Find where the given text appears and provide that cell's center as [X, Y] coordinate. 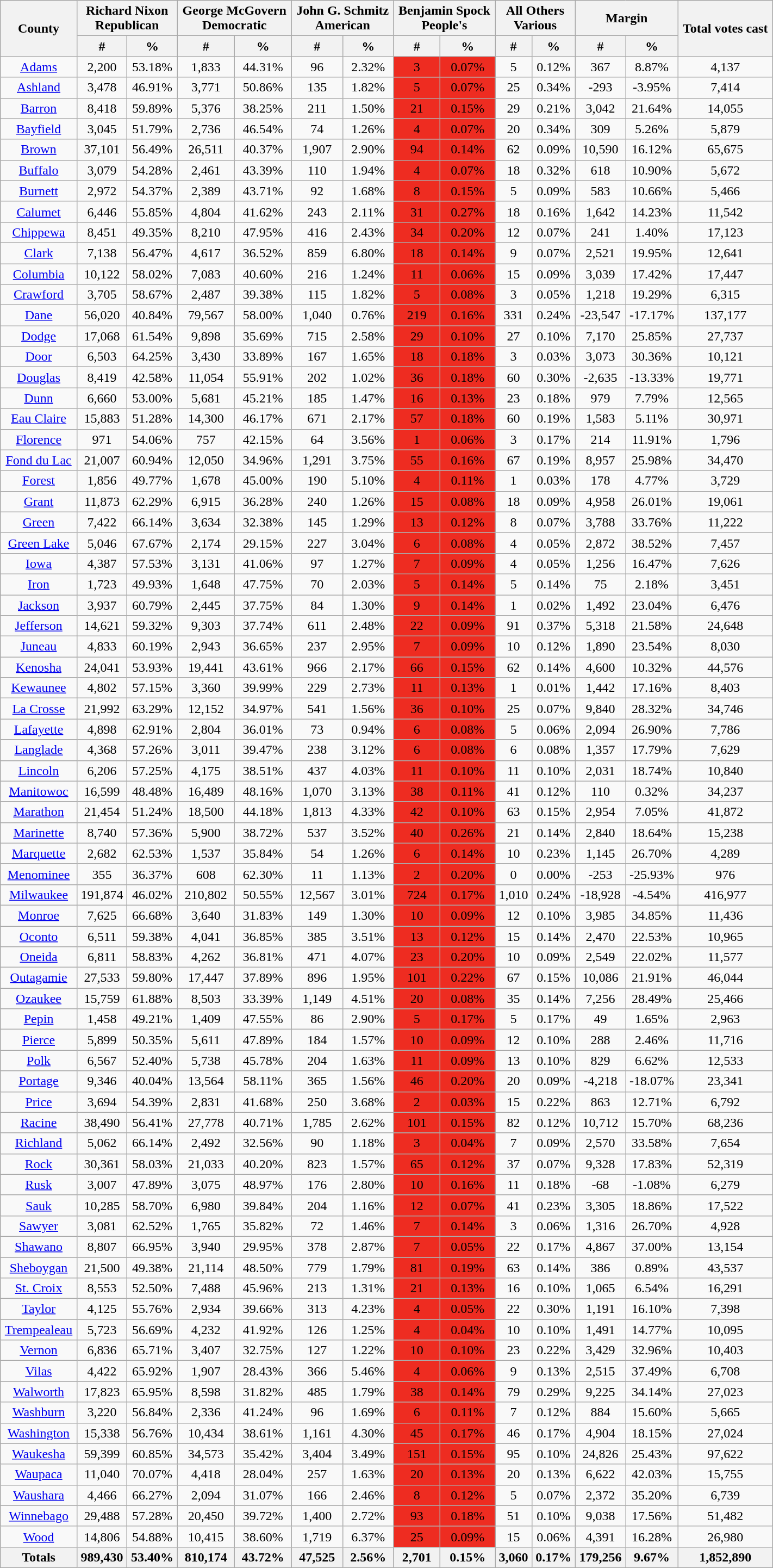
3,220 [102, 1412]
4,232 [205, 1330]
4,422 [102, 1371]
41.24% [263, 1412]
Winnebago [39, 1516]
74 [317, 129]
64 [317, 439]
7,398 [725, 1309]
53.40% [152, 1557]
241 [600, 232]
0.37% [553, 626]
2,521 [600, 253]
1,409 [205, 1019]
33.39% [263, 999]
6,511 [102, 936]
Brown [39, 150]
29,488 [102, 1516]
-18.07% [652, 1081]
58.70% [152, 1205]
41.68% [263, 1102]
3,985 [600, 915]
2.87% [368, 1247]
7,629 [725, 750]
16.28% [652, 1536]
22.02% [652, 957]
2.62% [368, 1123]
14.77% [652, 1330]
971 [102, 439]
59.38% [152, 936]
35.69% [263, 336]
41.62% [263, 212]
27,737 [725, 336]
17.56% [652, 1516]
47.75% [263, 584]
75 [600, 584]
43,537 [725, 1268]
58.83% [152, 957]
2.48% [368, 626]
39.66% [263, 1309]
-1.08% [652, 1185]
26,980 [725, 1536]
191,874 [102, 895]
Richard NixonRepublican [127, 18]
95 [514, 1454]
6.37% [368, 1536]
38.25% [263, 108]
966 [317, 667]
40.20% [263, 1164]
Calumet [39, 212]
3.75% [368, 460]
3,007 [102, 1185]
39.47% [263, 750]
1,458 [102, 1019]
4,867 [600, 1247]
15,338 [102, 1433]
54.06% [152, 439]
4,833 [102, 647]
989,430 [102, 1557]
0.21% [553, 108]
40.84% [152, 315]
37.89% [263, 978]
65.71% [152, 1350]
3.12% [368, 750]
6,980 [205, 1205]
10,121 [725, 357]
86 [317, 1019]
Shawano [39, 1247]
11,873 [102, 501]
91 [514, 626]
38.60% [263, 1536]
56.76% [152, 1433]
6,915 [205, 501]
1,890 [600, 647]
38.72% [263, 833]
Taylor [39, 1309]
6,660 [102, 398]
7,625 [102, 915]
2,372 [600, 1495]
1,856 [102, 481]
11,577 [725, 957]
21,114 [205, 1268]
51.79% [152, 129]
Ozaukee [39, 999]
28.49% [652, 999]
44.18% [263, 812]
2,701 [416, 1557]
49 [600, 1019]
16.10% [652, 1309]
26.90% [652, 729]
8,598 [205, 1392]
62.30% [263, 874]
32.96% [652, 1350]
0.00% [553, 874]
Dane [39, 315]
33.89% [263, 357]
0.27% [467, 212]
42.15% [263, 439]
27 [514, 336]
-68 [600, 1185]
39.99% [263, 688]
79,567 [205, 315]
3,694 [102, 1102]
7,170 [600, 336]
17,522 [725, 1205]
11,222 [725, 522]
1,218 [600, 295]
3,729 [725, 481]
54.39% [152, 1102]
1,316 [600, 1226]
1.95% [368, 978]
31.82% [263, 1392]
15,238 [725, 833]
6,811 [102, 957]
94 [416, 150]
32.56% [263, 1143]
11.91% [652, 439]
45.78% [263, 1061]
1.47% [368, 398]
30,971 [725, 419]
49.77% [152, 481]
59,399 [102, 1454]
2,336 [205, 1412]
35.84% [263, 853]
27,778 [205, 1123]
1,357 [600, 750]
16,489 [205, 791]
216 [317, 274]
3,039 [600, 274]
4,928 [725, 1226]
12,565 [725, 398]
53.00% [152, 398]
2.56% [368, 1557]
151 [416, 1454]
Kenosha [39, 667]
60.94% [152, 460]
3,404 [317, 1454]
Vernon [39, 1350]
11,054 [205, 377]
59.89% [152, 108]
Adams [39, 67]
Columbia [39, 274]
Price [39, 1102]
9,346 [102, 1081]
56.49% [152, 150]
5,665 [725, 1412]
56.84% [152, 1412]
126 [317, 1330]
0.02% [553, 605]
10,415 [205, 1536]
6,836 [102, 1350]
18.64% [652, 833]
70 [317, 584]
31.07% [263, 1495]
185 [317, 398]
167 [317, 357]
Outagamie [39, 978]
10.66% [652, 191]
36.81% [263, 957]
Portage [39, 1081]
7,138 [102, 253]
50.35% [152, 1040]
1,065 [600, 1288]
25.98% [652, 460]
66.95% [152, 1247]
60.19% [152, 647]
149 [317, 915]
4,175 [205, 771]
4,262 [205, 957]
367 [600, 67]
81 [416, 1268]
Burnett [39, 191]
Bayfield [39, 129]
213 [317, 1288]
37.00% [652, 1247]
17,123 [725, 232]
50.86% [263, 88]
288 [600, 1040]
Dodge [39, 336]
2,831 [205, 1102]
2,804 [205, 729]
18.86% [652, 1205]
34,237 [725, 791]
-25.93% [652, 874]
59.32% [152, 626]
56,020 [102, 315]
17,068 [102, 336]
2,492 [205, 1143]
1.94% [368, 170]
Marquette [39, 853]
9,898 [205, 336]
5,900 [205, 833]
3,073 [600, 357]
1,583 [600, 419]
Wood [39, 1536]
2.58% [368, 336]
73 [317, 729]
Jefferson [39, 626]
19,061 [725, 501]
3.01% [368, 895]
10.32% [652, 667]
10,965 [725, 936]
39.84% [263, 1205]
10,086 [600, 978]
485 [317, 1392]
863 [600, 1102]
10,840 [725, 771]
7.79% [652, 398]
Juneau [39, 647]
1,070 [317, 791]
49.93% [152, 584]
33.76% [652, 522]
6,739 [725, 1495]
2,954 [600, 812]
30.36% [652, 357]
42.03% [652, 1474]
2,549 [600, 957]
12,533 [725, 1061]
3,060 [514, 1557]
Milwaukee [39, 895]
6.80% [368, 253]
2.80% [368, 1185]
26.01% [652, 501]
42 [416, 812]
5,376 [205, 108]
33.58% [652, 1143]
3,075 [205, 1185]
10,712 [600, 1123]
214 [600, 439]
5,062 [102, 1143]
36.52% [263, 253]
-3.95% [652, 88]
57 [416, 419]
3,429 [600, 1350]
49.21% [152, 1019]
12,641 [725, 253]
52.50% [152, 1288]
-17.17% [652, 315]
1,719 [317, 1536]
4,391 [600, 1536]
979 [600, 398]
3.13% [368, 791]
437 [317, 771]
7,488 [205, 1288]
1.27% [368, 563]
0.01% [553, 688]
92 [317, 191]
15,759 [102, 999]
34,470 [725, 460]
21,992 [102, 709]
27,024 [725, 1433]
10,590 [600, 150]
45.00% [263, 481]
32.75% [263, 1350]
Marinette [39, 833]
Pierce [39, 1040]
896 [317, 978]
31.83% [263, 915]
2,461 [205, 170]
3,937 [102, 605]
26,511 [205, 150]
4.03% [368, 771]
2.72% [368, 1516]
229 [317, 688]
Margin [626, 18]
Chippewa [39, 232]
-2,635 [600, 377]
2,972 [102, 191]
313 [317, 1309]
3,451 [725, 584]
79 [514, 1392]
41.06% [263, 563]
3.49% [368, 1454]
1.13% [368, 874]
48.16% [263, 791]
8,503 [205, 999]
58.03% [152, 1164]
35.82% [263, 1226]
211 [317, 108]
37.49% [652, 1371]
55.85% [152, 212]
2,682 [102, 853]
62.53% [152, 853]
35.20% [652, 1495]
58.11% [263, 1081]
57.15% [152, 688]
4,958 [600, 501]
55.76% [152, 1309]
9,840 [600, 709]
2.03% [368, 584]
2,840 [600, 833]
57.26% [152, 750]
28.04% [263, 1474]
41.92% [263, 1330]
Lafayette [39, 729]
25.85% [652, 336]
34 [416, 232]
32.38% [263, 522]
1,291 [317, 460]
35.42% [263, 1454]
3.56% [368, 439]
Washburn [39, 1412]
46.54% [263, 129]
2.11% [368, 212]
10,285 [102, 1205]
1.22% [368, 1350]
65,675 [725, 150]
3,079 [102, 170]
135 [317, 88]
4.33% [368, 812]
4.07% [368, 957]
15.60% [652, 1412]
Rock [39, 1164]
2,470 [600, 936]
65 [416, 1164]
54.37% [152, 191]
10,434 [205, 1433]
46.91% [152, 88]
4,137 [725, 67]
Langlade [39, 750]
7,414 [725, 88]
9.67% [652, 1557]
724 [416, 895]
62.91% [152, 729]
537 [317, 833]
618 [600, 170]
7,626 [725, 563]
19,441 [205, 667]
2,570 [600, 1143]
16,291 [725, 1288]
0.26% [467, 833]
365 [317, 1081]
84 [317, 605]
52,319 [725, 1164]
4,466 [102, 1495]
Buffalo [39, 170]
28.43% [263, 1371]
1.24% [368, 274]
66.68% [152, 915]
48.50% [263, 1268]
6,708 [725, 1371]
1,723 [102, 584]
38.51% [263, 771]
3,705 [102, 295]
8,030 [725, 647]
County [39, 28]
John G. SchmitzAmerican [342, 18]
1.29% [368, 522]
22.53% [652, 936]
23.54% [652, 647]
5.10% [368, 481]
1,256 [600, 563]
471 [317, 957]
La Crosse [39, 709]
2,031 [600, 771]
Barron [39, 108]
6.62% [652, 1061]
166 [317, 1495]
Crawford [39, 295]
19,771 [725, 377]
39.38% [263, 295]
25,466 [725, 999]
5,899 [102, 1040]
46,044 [725, 978]
18,500 [205, 812]
23.04% [652, 605]
8,210 [205, 232]
1,796 [725, 439]
810,174 [205, 1557]
34,746 [725, 709]
4,904 [600, 1433]
1.02% [368, 377]
51 [514, 1516]
45 [416, 1433]
1,642 [600, 212]
6,315 [725, 295]
3,771 [205, 88]
Fond du Lac [39, 460]
416 [317, 232]
5,466 [725, 191]
7,083 [205, 274]
93 [416, 1516]
66.27% [152, 1495]
Sawyer [39, 1226]
Benjamin SpockPeople's [445, 18]
243 [317, 212]
46.02% [152, 895]
5,681 [205, 398]
2.43% [368, 232]
40 [416, 833]
Walworth [39, 1392]
386 [600, 1268]
Eau Claire [39, 419]
Sheboygan [39, 1268]
757 [205, 439]
-18,928 [600, 895]
1,648 [205, 584]
4,617 [205, 253]
6,567 [102, 1061]
Marathon [39, 812]
1,442 [600, 688]
9,038 [600, 1516]
-253 [600, 874]
Clark [39, 253]
36.65% [263, 647]
40.60% [263, 274]
7.05% [652, 812]
250 [317, 1102]
3,045 [102, 129]
34.14% [652, 1392]
5.26% [652, 129]
16,599 [102, 791]
Lincoln [39, 771]
43.71% [263, 191]
1,491 [600, 1330]
0.76% [368, 315]
45.21% [263, 398]
Iowa [39, 563]
3,131 [205, 563]
1.50% [368, 108]
Waushara [39, 1495]
24,826 [600, 1454]
24,648 [725, 626]
3,940 [205, 1247]
14,621 [102, 626]
1,149 [317, 999]
11,436 [725, 915]
Sauk [39, 1205]
45.96% [263, 1288]
27,533 [102, 978]
17.79% [652, 750]
608 [205, 874]
1.16% [368, 1205]
58.00% [263, 315]
Totals [39, 1557]
21,454 [102, 812]
1.40% [652, 232]
184 [317, 1040]
176 [317, 1185]
2,872 [600, 543]
70.07% [152, 1474]
21.64% [652, 108]
-4.54% [652, 895]
Oconto [39, 936]
11,542 [725, 212]
Douglas [39, 377]
21,033 [205, 1164]
1,785 [317, 1123]
60.85% [152, 1454]
38.52% [652, 543]
40.37% [263, 150]
57.25% [152, 771]
7,654 [725, 1143]
331 [514, 315]
21.58% [652, 626]
2,174 [205, 543]
7,786 [725, 729]
6,446 [102, 212]
21,500 [102, 1268]
47.95% [263, 232]
82 [514, 1123]
859 [317, 253]
62.52% [152, 1226]
59.80% [152, 978]
Polk [39, 1061]
6,503 [102, 357]
1.68% [368, 191]
10,095 [725, 1330]
2.18% [652, 584]
8,451 [102, 232]
4,041 [205, 936]
97 [317, 563]
36.01% [263, 729]
2,943 [205, 647]
47.55% [263, 1019]
Total votes cast [725, 28]
Iron [39, 584]
51,482 [725, 1516]
43.39% [263, 170]
48.97% [263, 1185]
63.29% [152, 709]
55 [416, 460]
0.29% [553, 1392]
Richland [39, 1143]
355 [102, 874]
5,611 [205, 1040]
1,191 [600, 1309]
1,040 [317, 315]
7,422 [102, 522]
3,305 [600, 1205]
5,879 [725, 129]
-23,547 [600, 315]
9,225 [600, 1392]
2,515 [600, 1371]
Rusk [39, 1185]
0 [514, 874]
38,490 [102, 1123]
210,802 [205, 895]
2,736 [205, 129]
60.79% [152, 605]
29.15% [263, 543]
976 [725, 874]
57.53% [152, 563]
7,256 [600, 999]
Door [39, 357]
5,318 [600, 626]
47,525 [317, 1557]
Florence [39, 439]
Waupaca [39, 1474]
53.18% [152, 67]
62.29% [152, 501]
Dunn [39, 398]
72 [317, 1226]
20,450 [205, 1516]
884 [600, 1412]
12,152 [205, 709]
97,622 [725, 1454]
68,236 [725, 1123]
54.88% [152, 1536]
3,478 [102, 88]
2,487 [205, 295]
2.32% [368, 67]
18.74% [652, 771]
202 [317, 377]
1,537 [205, 853]
14,300 [205, 419]
3,042 [600, 108]
4,289 [725, 853]
56.69% [152, 1330]
4,600 [600, 667]
2.73% [368, 688]
1.18% [368, 1143]
3,640 [205, 915]
715 [317, 336]
30,361 [102, 1164]
St. Croix [39, 1288]
3.51% [368, 936]
8,740 [102, 833]
13,154 [725, 1247]
14,806 [102, 1536]
4.77% [652, 481]
4,387 [102, 563]
15.70% [652, 1123]
12.71% [652, 1102]
8,957 [600, 460]
24,041 [102, 667]
36.28% [263, 501]
42.58% [152, 377]
37.74% [263, 626]
829 [600, 1061]
61.54% [152, 336]
1.31% [368, 1288]
53.93% [152, 667]
16.47% [652, 563]
13,564 [205, 1081]
190 [317, 481]
17.42% [652, 274]
56.47% [152, 253]
10,403 [725, 1350]
823 [317, 1164]
5,738 [205, 1061]
1,400 [317, 1516]
1,833 [205, 67]
21,007 [102, 460]
37 [514, 1164]
8,807 [102, 1247]
541 [317, 709]
Grant [39, 501]
1.69% [368, 1412]
17.16% [652, 688]
3,430 [205, 357]
17,823 [102, 1392]
49.38% [152, 1268]
65.92% [152, 1371]
8,419 [102, 377]
16.12% [652, 150]
583 [600, 191]
58.02% [152, 274]
15,883 [102, 419]
57.36% [152, 833]
Waukesha [39, 1454]
6.54% [652, 1288]
3.68% [368, 1102]
14.23% [652, 212]
1,145 [600, 853]
115 [317, 295]
58.67% [152, 295]
779 [317, 1268]
49.35% [152, 232]
3,081 [102, 1226]
43.61% [263, 667]
8,553 [102, 1288]
19.29% [652, 295]
12,050 [205, 460]
27,023 [725, 1392]
6,792 [725, 1102]
8,403 [725, 688]
3,360 [205, 688]
29.95% [263, 1247]
178 [600, 481]
Forest [39, 481]
1,813 [317, 812]
7,457 [725, 543]
Jackson [39, 605]
51.24% [152, 812]
0.89% [652, 1268]
37.75% [263, 605]
5,723 [102, 1330]
35 [514, 999]
34,573 [205, 1454]
611 [317, 626]
238 [317, 750]
14,055 [725, 108]
5,672 [725, 170]
145 [317, 522]
Kewaunee [39, 688]
4.23% [368, 1309]
385 [317, 936]
Racine [39, 1123]
3.52% [368, 833]
54.28% [152, 170]
-4,218 [600, 1081]
Washington [39, 1433]
48.48% [152, 791]
Green Lake [39, 543]
3,788 [600, 522]
39.72% [263, 1516]
51.28% [152, 419]
366 [317, 1371]
219 [416, 315]
1.46% [368, 1226]
90 [317, 1143]
All OthersVarious [535, 18]
17.83% [652, 1164]
19.95% [652, 253]
237 [317, 647]
61.88% [152, 999]
4,802 [102, 688]
56.41% [152, 1123]
52.40% [152, 1061]
1,678 [205, 481]
43.72% [263, 1557]
4.51% [368, 999]
1,010 [514, 895]
36.37% [152, 874]
4,125 [102, 1309]
Ashland [39, 88]
George McGovernDemocratic [234, 18]
Pepin [39, 1019]
44,576 [725, 667]
36.85% [263, 936]
179,256 [600, 1557]
15,755 [725, 1474]
50.55% [263, 895]
1,492 [600, 605]
23,341 [725, 1081]
-13.33% [652, 377]
2,389 [205, 191]
4,418 [205, 1474]
6,476 [725, 605]
67.67% [152, 543]
34.96% [263, 460]
44.31% [263, 67]
8,418 [102, 108]
34.97% [263, 709]
309 [600, 129]
Menominee [39, 874]
2,200 [102, 67]
37,101 [102, 150]
18.15% [652, 1433]
3,011 [205, 750]
1,161 [317, 1433]
4,804 [205, 212]
5.46% [368, 1371]
127 [317, 1350]
25.43% [652, 1454]
9,328 [600, 1164]
10,122 [102, 274]
11,040 [102, 1474]
3.04% [368, 543]
3,407 [205, 1350]
9,303 [205, 626]
257 [317, 1474]
4,898 [102, 729]
28.32% [652, 709]
55.91% [263, 377]
Monroe [39, 915]
5.11% [652, 419]
31 [416, 212]
3,634 [205, 522]
4,368 [102, 750]
-293 [600, 88]
66 [416, 667]
0.94% [368, 729]
65.95% [152, 1392]
11,716 [725, 1040]
671 [317, 419]
4.30% [368, 1433]
5,046 [102, 543]
8.87% [652, 67]
2,445 [205, 605]
38.61% [263, 1433]
2,934 [205, 1309]
64.25% [152, 357]
6,279 [725, 1185]
40.04% [152, 1081]
2,963 [725, 1019]
Oneida [39, 957]
240 [317, 501]
2.95% [368, 647]
Trempealeau [39, 1330]
21.91% [652, 978]
Vilas [39, 1371]
54 [317, 853]
40.71% [263, 1123]
6,622 [600, 1474]
57.28% [152, 1516]
Green [39, 522]
137,177 [725, 315]
6,206 [102, 771]
227 [317, 543]
41,872 [725, 812]
10.90% [652, 170]
416,977 [725, 895]
378 [317, 1247]
1.25% [368, 1330]
1,765 [205, 1226]
Manitowoc [39, 791]
1,852,890 [725, 1557]
12,567 [317, 895]
46.17% [263, 419]
34.85% [652, 915]
